Locate the cell with the specified text and output its (X, Y) center coordinate. 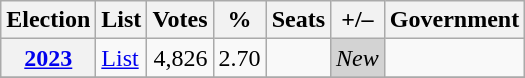
Votes (180, 20)
2023 (48, 58)
+/– (358, 20)
Seats (298, 20)
% (240, 20)
New (358, 58)
4,826 (180, 58)
2.70 (240, 58)
Government (454, 20)
Election (48, 20)
